Determine the (x, y) coordinate at the center of the cell enclosing the given text.  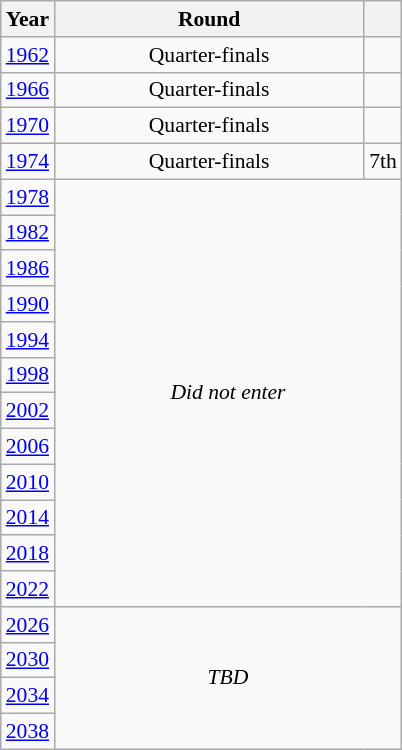
7th (383, 162)
2014 (28, 518)
2034 (28, 696)
2006 (28, 447)
TBD (228, 678)
1998 (28, 375)
1978 (28, 197)
2002 (28, 411)
1986 (28, 269)
2026 (28, 625)
2022 (28, 589)
1962 (28, 55)
2038 (28, 732)
1974 (28, 162)
1970 (28, 126)
2030 (28, 660)
1966 (28, 90)
1994 (28, 340)
1990 (28, 304)
1982 (28, 233)
Did not enter (228, 393)
2018 (28, 554)
Round (209, 19)
2010 (28, 482)
Year (28, 19)
